Extract the [x, y] coordinate from the center of the cell holding the provided text.  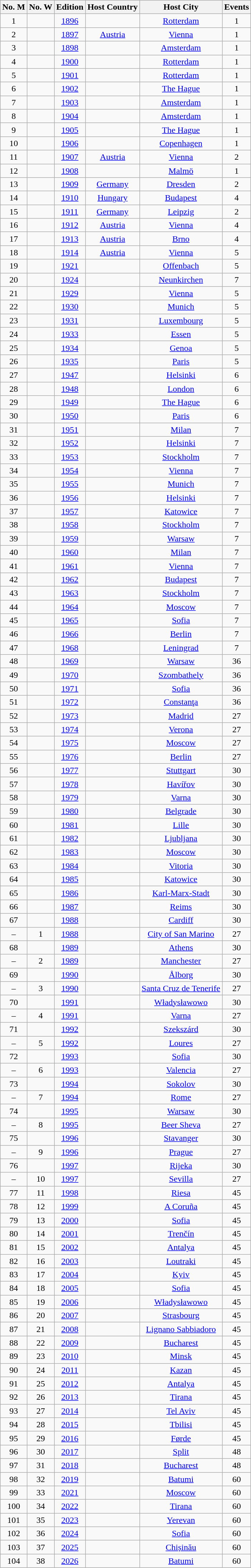
1977 [70, 770]
2022 [70, 1506]
Luxembourg [181, 320]
1896 [70, 21]
2015 [70, 1424]
79 [14, 1220]
64 [14, 879]
Strasbourg [181, 1316]
Kyiv [181, 1275]
Karl-Marx-Stadt [181, 893]
78 [14, 1206]
1898 [70, 48]
1930 [70, 307]
Malmö [181, 171]
72 [14, 1057]
1973 [70, 716]
1950 [70, 416]
Copenhagen [181, 143]
Sokolov [181, 1084]
1976 [70, 757]
1901 [70, 75]
Manchester [181, 961]
2025 [70, 1547]
1931 [70, 320]
Loutraki [181, 1261]
1971 [70, 689]
1909 [70, 184]
2026 [70, 1561]
Vitoria [181, 866]
2014 [70, 1411]
Riesa [181, 1193]
100 [14, 1506]
Neunkirchen [181, 280]
2021 [70, 1493]
74 [14, 1111]
81 [14, 1247]
57 [14, 784]
2008 [70, 1329]
Host City [181, 7]
50 [14, 689]
1998 [70, 1193]
Lignano Sabbiadoro [181, 1329]
53 [14, 729]
1908 [70, 171]
69 [14, 975]
1948 [70, 389]
1933 [70, 334]
46 [14, 634]
1963 [70, 593]
Genoa [181, 348]
54 [14, 743]
96 [14, 1452]
101 [14, 1520]
91 [14, 1384]
Tbilisi [181, 1424]
70 [14, 1002]
73 [14, 1084]
Ljubljana [181, 839]
2006 [70, 1302]
Szombathely [181, 675]
86 [14, 1316]
1906 [70, 143]
2012 [70, 1384]
1961 [70, 566]
90 [14, 1370]
2000 [70, 1220]
Lille [181, 825]
1999 [70, 1206]
2011 [70, 1370]
1966 [70, 634]
1982 [70, 839]
87 [14, 1329]
42 [14, 579]
1921 [70, 266]
Leipzig [181, 212]
1972 [70, 702]
83 [14, 1275]
Førde [181, 1438]
London [181, 389]
Leningrad [181, 648]
1911 [70, 212]
A Coruña [181, 1206]
1902 [70, 89]
1905 [70, 130]
2013 [70, 1397]
Cardiff [181, 920]
Stuttgart [181, 770]
71 [14, 1029]
1913 [70, 239]
Brno [181, 239]
1958 [70, 525]
City of San Marino [181, 934]
67 [14, 920]
99 [14, 1493]
Edition [70, 7]
1968 [70, 648]
1983 [70, 852]
102 [14, 1534]
Split [181, 1452]
1964 [70, 607]
1952 [70, 443]
2016 [70, 1438]
93 [14, 1411]
44 [14, 607]
84 [14, 1288]
1975 [70, 743]
Essen [181, 334]
1980 [70, 811]
Events [236, 7]
1900 [70, 62]
58 [14, 797]
1929 [70, 293]
88 [14, 1343]
2023 [70, 1520]
104 [14, 1561]
Athens [181, 947]
2002 [70, 1247]
75 [14, 1138]
Stavanger [181, 1138]
103 [14, 1547]
1962 [70, 579]
1935 [70, 361]
Host Country [113, 7]
89 [14, 1356]
41 [14, 566]
52 [14, 716]
1897 [70, 34]
1949 [70, 402]
77 [14, 1193]
Ålborg [181, 975]
39 [14, 539]
1965 [70, 621]
2018 [70, 1465]
82 [14, 1261]
Beer Sheva [181, 1125]
Tel Aviv [181, 1411]
80 [14, 1234]
1960 [70, 552]
1907 [70, 157]
1969 [70, 661]
62 [14, 852]
94 [14, 1424]
Prague [181, 1152]
Trenčín [181, 1234]
2017 [70, 1452]
Kazan [181, 1370]
1947 [70, 375]
1970 [70, 675]
92 [14, 1397]
1955 [70, 484]
2019 [70, 1479]
1978 [70, 784]
Sevilla [181, 1179]
43 [14, 593]
61 [14, 839]
76 [14, 1166]
Havířov [181, 784]
2005 [70, 1288]
40 [14, 552]
1953 [70, 457]
2004 [70, 1275]
98 [14, 1479]
59 [14, 811]
2024 [70, 1534]
Madrid [181, 716]
68 [14, 947]
Rome [181, 1097]
Rijeka [181, 1166]
Chișinău [181, 1547]
Constanţa [181, 702]
1979 [70, 797]
Dresden [181, 184]
Reims [181, 907]
1903 [70, 102]
Verona [181, 729]
1981 [70, 825]
1914 [70, 252]
2009 [70, 1343]
Santa Cruz de Tenerife [181, 988]
56 [14, 770]
1985 [70, 879]
49 [14, 675]
Valencia [181, 1070]
2010 [70, 1356]
Hungary [113, 198]
Szekszárd [181, 1029]
1984 [70, 866]
Offenbach [181, 266]
97 [14, 1465]
55 [14, 757]
1974 [70, 729]
1956 [70, 498]
1912 [70, 225]
1986 [70, 893]
1987 [70, 907]
2007 [70, 1316]
95 [14, 1438]
1924 [70, 280]
51 [14, 702]
63 [14, 866]
85 [14, 1302]
1954 [70, 471]
1951 [70, 430]
1957 [70, 511]
No. W [41, 7]
1959 [70, 539]
No. M [14, 7]
2001 [70, 1234]
Yerevan [181, 1520]
Belgrade [181, 811]
Minsk [181, 1356]
65 [14, 893]
1934 [70, 348]
2003 [70, 1261]
47 [14, 648]
1904 [70, 116]
66 [14, 907]
Loures [181, 1043]
1910 [70, 198]
